Locate the cell with the specified text and output its (x, y) center coordinate. 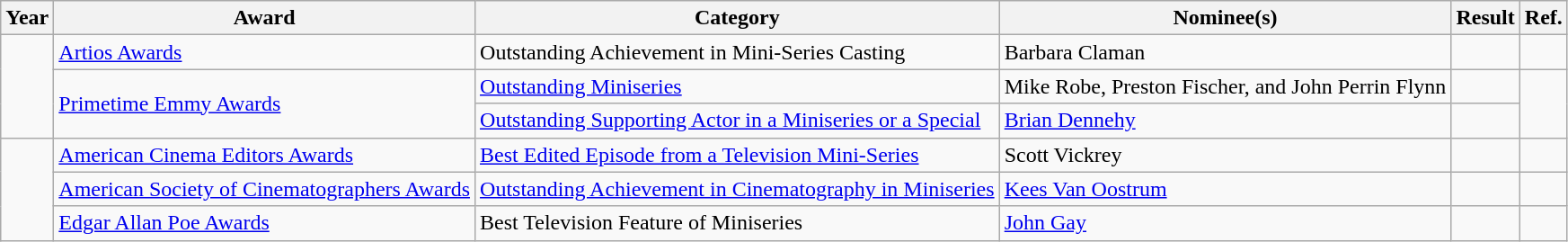
Best Television Feature of Miniseries (738, 223)
Outstanding Miniseries (738, 86)
John Gay (1226, 223)
American Cinema Editors Awards (264, 155)
Brian Dennehy (1226, 121)
Best Edited Episode from a Television Mini-Series (738, 155)
Outstanding Achievement in Cinematography in Miniseries (738, 189)
Category (738, 18)
Barbara Claman (1226, 52)
Primetime Emmy Awards (264, 103)
Ref. (1544, 18)
Scott Vickrey (1226, 155)
Kees Van Oostrum (1226, 189)
Mike Robe, Preston Fischer, and John Perrin Flynn (1226, 86)
American Society of Cinematographers Awards (264, 189)
Nominee(s) (1226, 18)
Artios Awards (264, 52)
Result (1485, 18)
Outstanding Supporting Actor in a Miniseries or a Special (738, 121)
Year (27, 18)
Award (264, 18)
Outstanding Achievement in Mini-Series Casting (738, 52)
Edgar Allan Poe Awards (264, 223)
